Capture the cell that displays the provided text and extract its (X, Y) central coordinate. 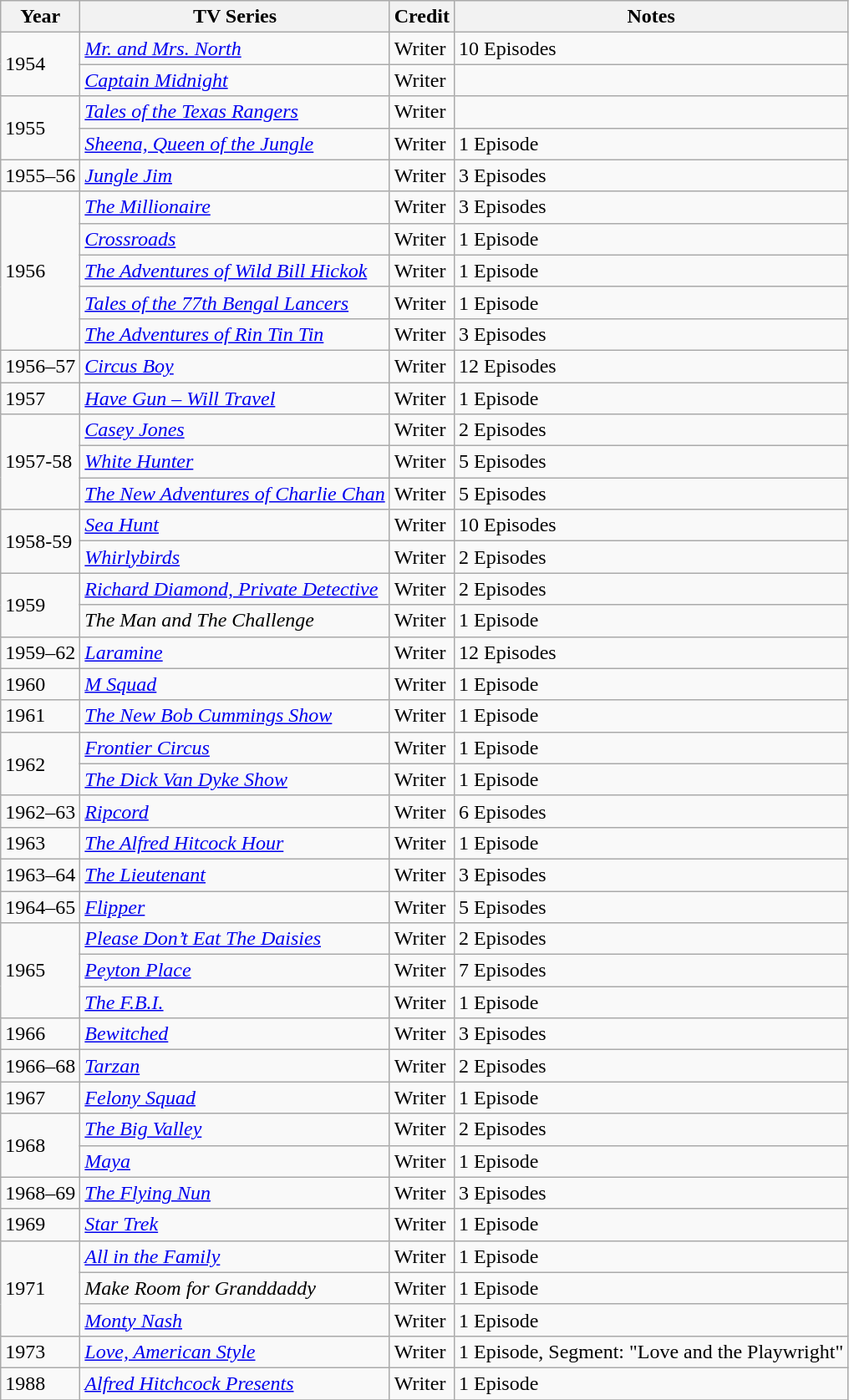
TV Series (235, 17)
1 Episode, Segment: "Love and the Playwright" (650, 1352)
The Man and The Challenge (235, 621)
1971 (40, 1288)
1988 (40, 1383)
Bewitched (235, 1034)
All in the Family (235, 1256)
1968 (40, 1145)
Casey Jones (235, 430)
6 Episodes (650, 811)
Richard Diamond, Private Detective (235, 589)
The Flying Nun (235, 1193)
1958-59 (40, 541)
Notes (650, 17)
Ripcord (235, 811)
Have Gun – Will Travel (235, 398)
Captain Midnight (235, 80)
1962 (40, 763)
The Millionaire (235, 207)
1960 (40, 684)
Star Trek (235, 1225)
The Dick Van Dyke Show (235, 779)
Year (40, 17)
1966–68 (40, 1066)
1962–63 (40, 811)
1959–62 (40, 652)
The New Adventures of Charlie Chan (235, 494)
1967 (40, 1098)
1965 (40, 971)
Love, American Style (235, 1352)
1956–57 (40, 366)
1968–69 (40, 1193)
1957 (40, 398)
M Squad (235, 684)
1961 (40, 716)
Mr. and Mrs. North (235, 48)
Flipper (235, 906)
The New Bob Cummings Show (235, 716)
Maya (235, 1161)
Frontier Circus (235, 748)
1966 (40, 1034)
The Adventures of Wild Bill Hickok (235, 271)
1959 (40, 605)
Tales of the Texas Rangers (235, 112)
The F.B.I. (235, 1002)
1956 (40, 271)
1963–64 (40, 875)
Credit (421, 17)
Make Room for Granddaddy (235, 1288)
1973 (40, 1352)
The Alfred Hitcock Hour (235, 843)
7 Episodes (650, 971)
Laramine (235, 652)
Sea Hunt (235, 525)
Tales of the 77th Bengal Lancers (235, 302)
Circus Boy (235, 366)
White Hunter (235, 462)
1964–65 (40, 906)
Monty Nash (235, 1320)
1955 (40, 128)
Peyton Place (235, 971)
Whirlybirds (235, 557)
1955–56 (40, 175)
Tarzan (235, 1066)
Please Don’t Eat The Daisies (235, 939)
Jungle Jim (235, 175)
Sheena, Queen of the Jungle (235, 144)
1963 (40, 843)
Alfred Hitchcock Presents (235, 1383)
The Lieutenant (235, 875)
Crossroads (235, 239)
1969 (40, 1225)
1957-58 (40, 462)
The Big Valley (235, 1129)
The Adventures of Rin Tin Tin (235, 334)
Felony Squad (235, 1098)
1954 (40, 64)
